Extract the (x, y) coordinate from the center of the cell holding the provided text.  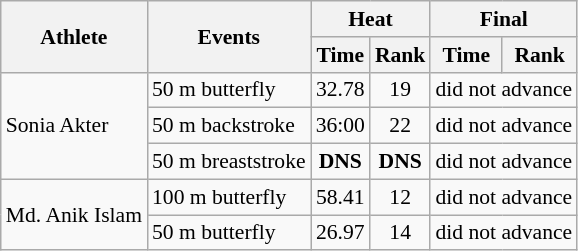
100 m butterfly (229, 197)
50 m breaststroke (229, 162)
Sonia Akter (74, 126)
Md. Anik Islam (74, 214)
26.97 (340, 233)
Athlete (74, 36)
58.41 (340, 197)
36:00 (340, 126)
Events (229, 36)
12 (400, 197)
Heat (371, 19)
50 m backstroke (229, 126)
Final (504, 19)
14 (400, 233)
22 (400, 126)
32.78 (340, 90)
19 (400, 90)
